Capture the cell that displays the provided text and extract its (X, Y) central coordinate. 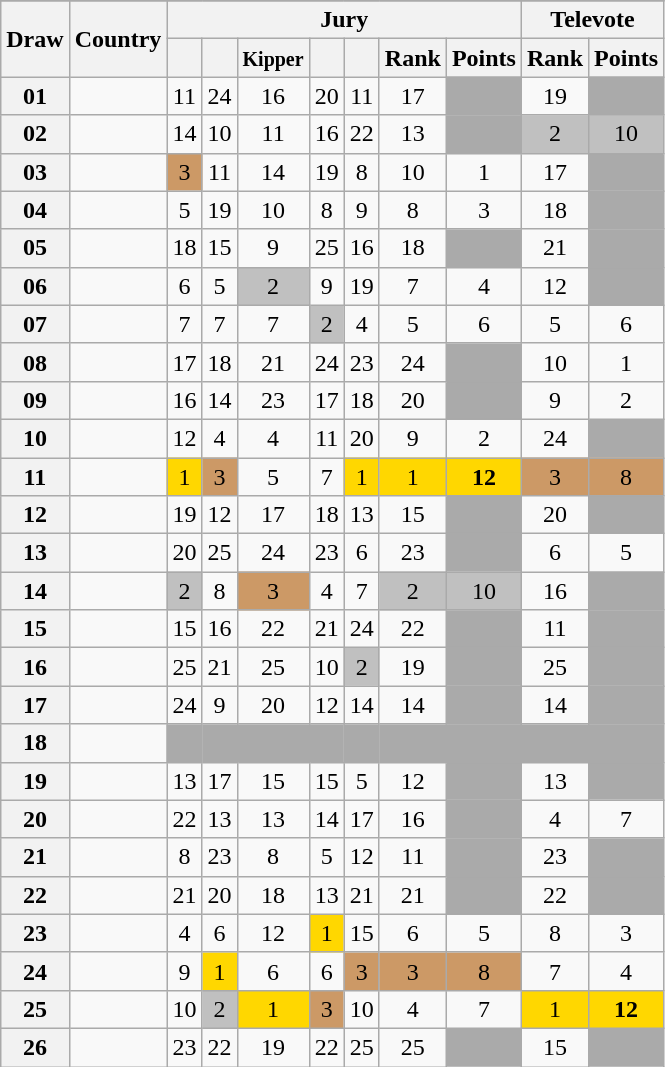
04 (35, 210)
05 (35, 248)
09 (35, 400)
01 (35, 96)
06 (35, 286)
03 (35, 172)
07 (35, 324)
Jury (344, 20)
Kipper (273, 58)
26 (35, 1047)
Country (118, 39)
Televote (592, 20)
Draw (35, 39)
02 (35, 134)
08 (35, 362)
